Identify which cell holds the provided text, then report its [X, Y] central coordinate. 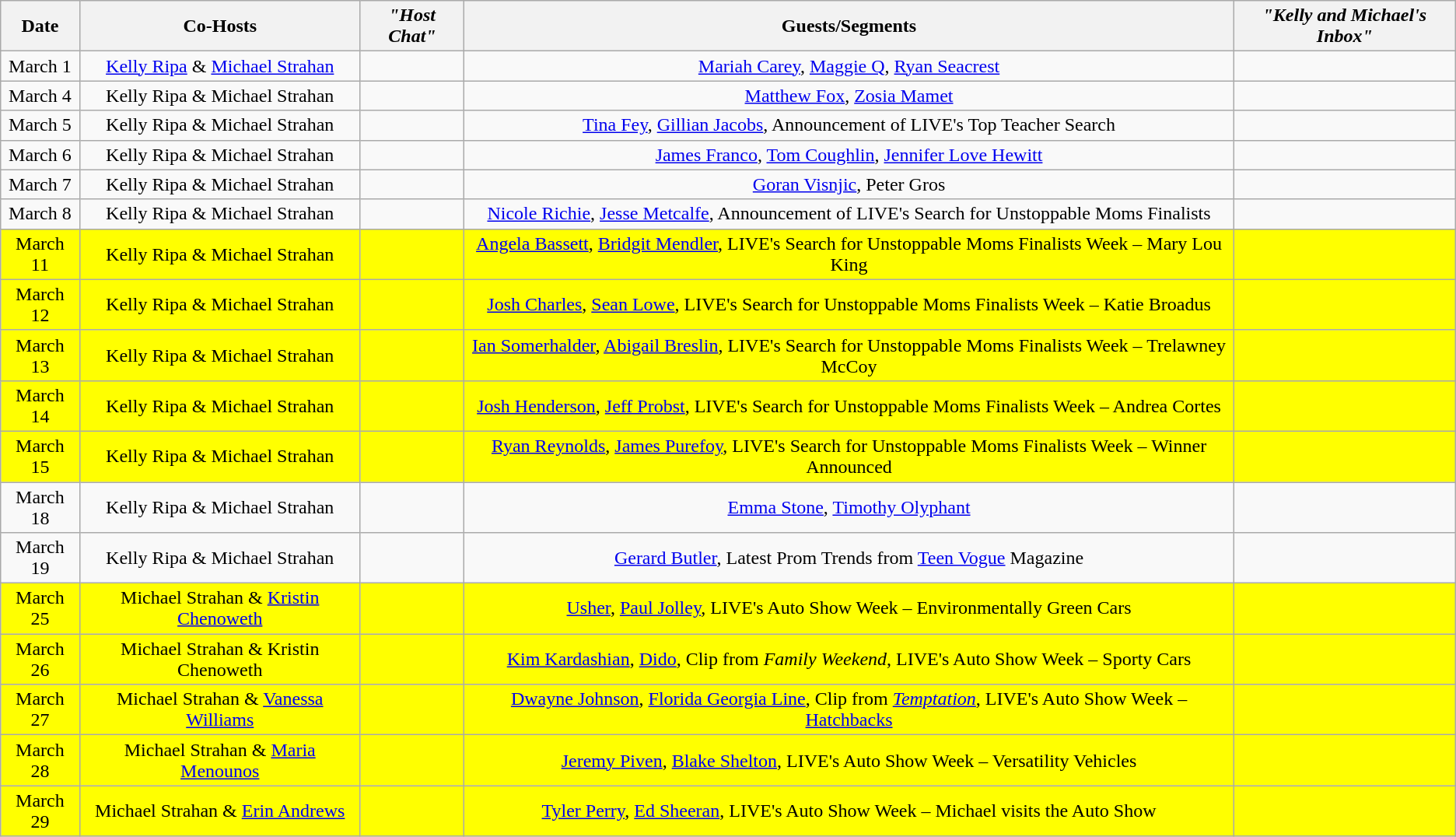
March 25 [40, 608]
"Host Chat" [412, 26]
Angela Bassett, Bridgit Mendler, LIVE's Search for Unstoppable Moms Finalists Week – Mary Lou King [849, 254]
Gerard Butler, Latest Prom Trends from Teen Vogue Magazine [849, 559]
Tyler Perry, Ed Sheeran, LIVE's Auto Show Week – Michael visits the Auto Show [849, 811]
March 1 [40, 66]
March 13 [40, 355]
March 6 [40, 155]
March 14 [40, 406]
Michael Strahan & Erin Andrews [219, 811]
Matthew Fox, Zosia Mamet [849, 96]
Goran Visnjic, Peter Gros [849, 184]
Nicole Richie, Jesse Metcalfe, Announcement of LIVE's Search for Unstoppable Moms Finalists [849, 214]
March 11 [40, 254]
"Kelly and Michael's Inbox" [1344, 26]
Tina Fey, Gillian Jacobs, Announcement of LIVE's Top Teacher Search [849, 125]
March 27 [40, 709]
Jeremy Piven, Blake Shelton, LIVE's Auto Show Week – Versatility Vehicles [849, 761]
Kim Kardashian, Dido, Clip from Family Weekend, LIVE's Auto Show Week – Sporty Cars [849, 660]
Date [40, 26]
Ian Somerhalder, Abigail Breslin, LIVE's Search for Unstoppable Moms Finalists Week – Trelawney McCoy [849, 355]
March 7 [40, 184]
Usher, Paul Jolley, LIVE's Auto Show Week – Environmentally Green Cars [849, 608]
Guests/Segments [849, 26]
Co-Hosts [219, 26]
Josh Charles, Sean Lowe, LIVE's Search for Unstoppable Moms Finalists Week – Katie Broadus [849, 305]
March 4 [40, 96]
March 18 [40, 507]
March 15 [40, 456]
James Franco, Tom Coughlin, Jennifer Love Hewitt [849, 155]
Dwayne Johnson, Florida Georgia Line, Clip from Temptation, LIVE's Auto Show Week – Hatchbacks [849, 709]
Mariah Carey, Maggie Q, Ryan Seacrest [849, 66]
Josh Henderson, Jeff Probst, LIVE's Search for Unstoppable Moms Finalists Week – Andrea Cortes [849, 406]
March 12 [40, 305]
March 8 [40, 214]
March 19 [40, 559]
March 29 [40, 811]
Michael Strahan & Maria Menounos [219, 761]
March 26 [40, 660]
March 5 [40, 125]
Ryan Reynolds, James Purefoy, LIVE's Search for Unstoppable Moms Finalists Week – Winner Announced [849, 456]
Emma Stone, Timothy Olyphant [849, 507]
Michael Strahan & Vanessa Williams [219, 709]
March 28 [40, 761]
